For the text-containing cell, return its midpoint in [x, y] coordinate format. 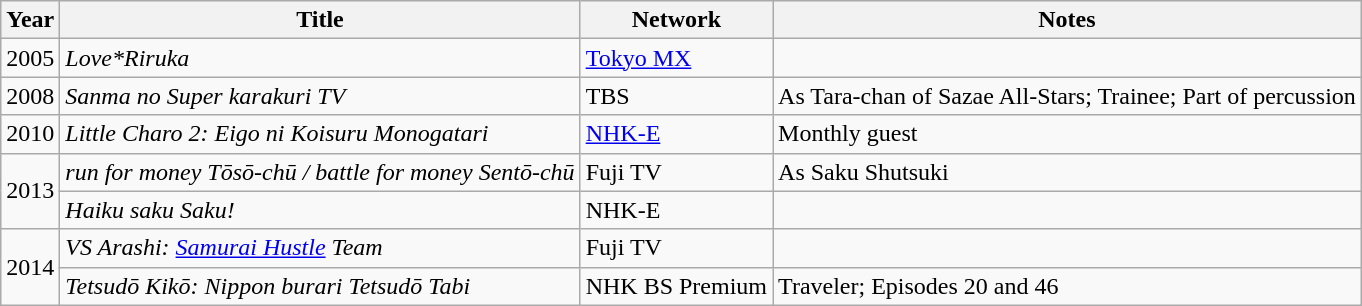
As Saku Shutsuki [1068, 172]
Love*Riruka [320, 58]
As Tara-chan of Sazae All-Stars; Trainee; Part of percussion [1068, 96]
Notes [1068, 20]
Sanma no Super karakuri TV [320, 96]
NHK BS Premium [676, 286]
Year [30, 20]
2013 [30, 191]
Little Charo 2: Eigo ni Koisuru Monogatari [320, 134]
Monthly guest [1068, 134]
run for money Tōsō-chū / battle for money Sentō-chū [320, 172]
Traveler; Episodes 20 and 46 [1068, 286]
2014 [30, 267]
Haiku saku Saku! [320, 210]
Tokyo MX [676, 58]
2005 [30, 58]
TBS [676, 96]
Title [320, 20]
Tetsudō Kikō: Nippon burari Tetsudō Tabi [320, 286]
VS Arashi: Samurai Hustle Team [320, 248]
2010 [30, 134]
Network [676, 20]
2008 [30, 96]
